Scan for the cell matching the given text and deliver its (x, y) coordinate at center. 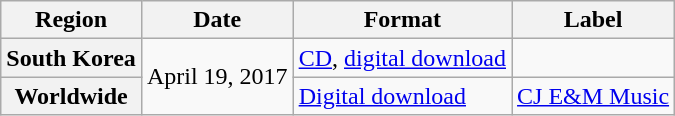
CD, digital download (402, 58)
Digital download (402, 96)
Label (594, 20)
Date (217, 20)
Region (72, 20)
Format (402, 20)
South Korea (72, 58)
CJ E&M Music (594, 96)
April 19, 2017 (217, 77)
Worldwide (72, 96)
